Provide the [x, y] coordinate of the cell's center where the given text is located.  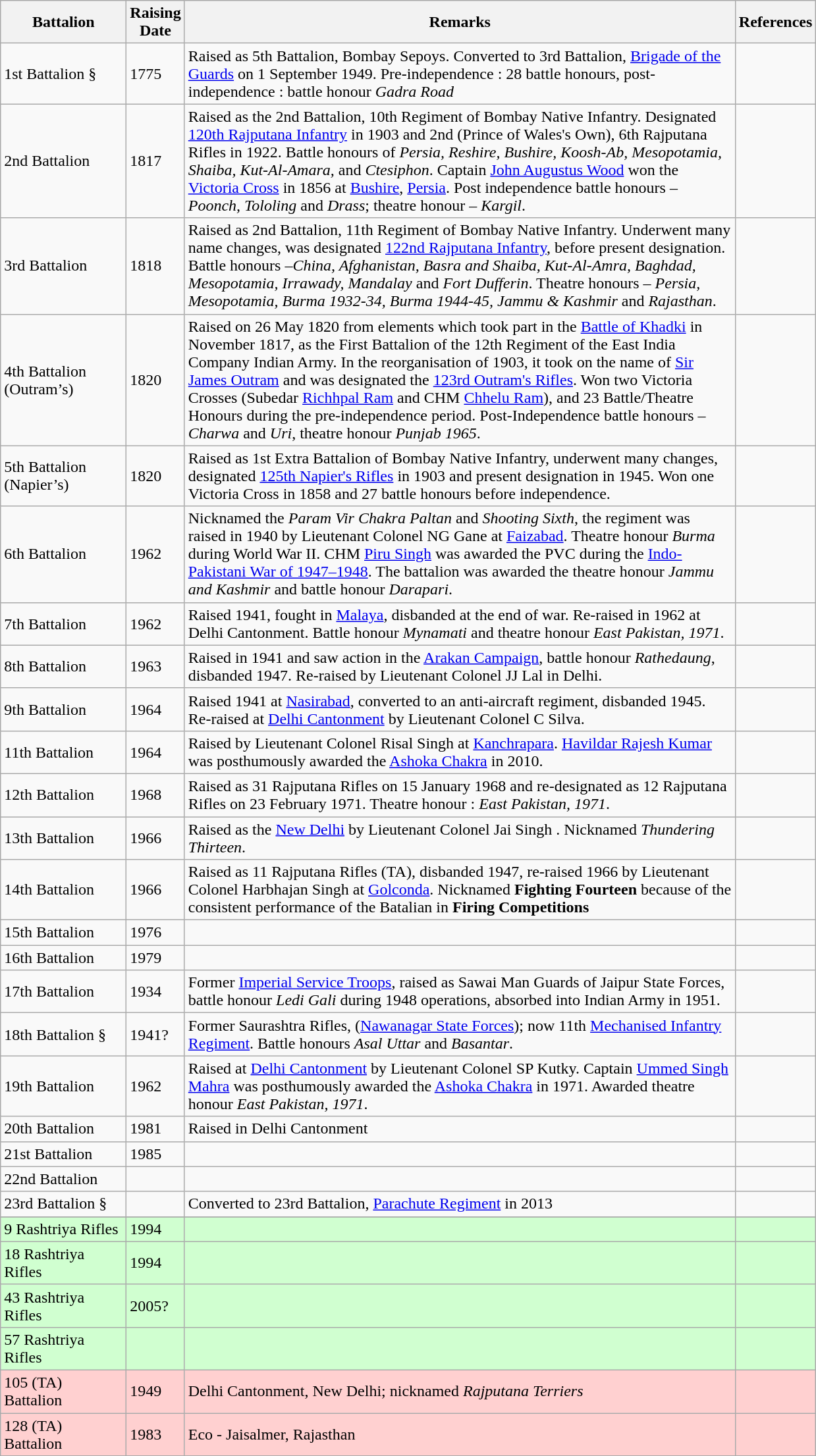
8th Battalion [63, 666]
1983 [155, 1434]
19th Battalion [63, 1086]
References [776, 22]
14th Battalion [63, 890]
Raised as 31 Rajputana Rifles on 15 January 1968 and re-designated as 12 Rajputana Rifles on 23 February 1971. Theatre honour : East Pakistan, 1971. [460, 795]
1775 [155, 74]
Remarks [460, 22]
12th Battalion [63, 795]
1949 [155, 1391]
16th Battalion [63, 958]
Delhi Cantonment, New Delhi; nicknamed Rajputana Terriers [460, 1391]
18 Rashtriya Rifles [63, 1262]
1979 [155, 958]
2nd Battalion [63, 161]
Raising Date [155, 22]
15th Battalion [63, 933]
1817 [155, 161]
1963 [155, 666]
Former Saurashtra Rifles, (Nawanagar State Forces); now 11th Mechanised Infantry Regiment. Battle honours Asal Uttar and Basantar. [460, 1035]
1968 [155, 795]
23rd Battalion § [63, 1204]
7th Battalion [63, 624]
43 Rashtriya Rifles [63, 1306]
18th Battalion § [63, 1035]
17th Battalion [63, 991]
Raised by Lieutenant Colonel Risal Singh at Kanchrapara. Havildar Rajesh Kumar was posthumously awarded the Ashoka Chakra in 2010. [460, 752]
9 Rashtriya Rifles [63, 1229]
1818 [155, 266]
128 (TA) Battalion [63, 1434]
11th Battalion [63, 752]
6th Battalion [63, 554]
13th Battalion [63, 837]
1934 [155, 991]
57 Rashtriya Rifles [63, 1348]
Raised in 1941 and saw action in the Arakan Campaign, battle honour Rathedaung, disbanded 1947. Re-raised by Lieutenant Colonel JJ Lal in Delhi. [460, 666]
Raised as the New Delhi by Lieutenant Colonel Jai Singh . Nicknamed Thundering Thirteen. [460, 837]
1st Battalion § [63, 74]
3rd Battalion [63, 266]
105 (TA) Battalion [63, 1391]
20th Battalion [63, 1129]
Battalion [63, 22]
Raised 1941 at Nasirabad, converted to an anti-aircraft regiment, disbanded 1945. Re-raised at Delhi Cantonment by Lieutenant Colonel C Silva. [460, 710]
1981 [155, 1129]
22nd Battalion [63, 1179]
Converted to 23rd Battalion, Parachute Regiment in 2013 [460, 1204]
1941? [155, 1035]
Eco - Jaisalmer, Rajasthan [460, 1434]
9th Battalion [63, 710]
Raised in Delhi Cantonment [460, 1129]
4th Battalion (Outram’s) [63, 380]
5th Battalion (Napier’s) [63, 476]
1976 [155, 933]
2005? [155, 1306]
1985 [155, 1154]
21st Battalion [63, 1154]
